Output the (X, Y) coordinate of the center of the cell containing the given text.  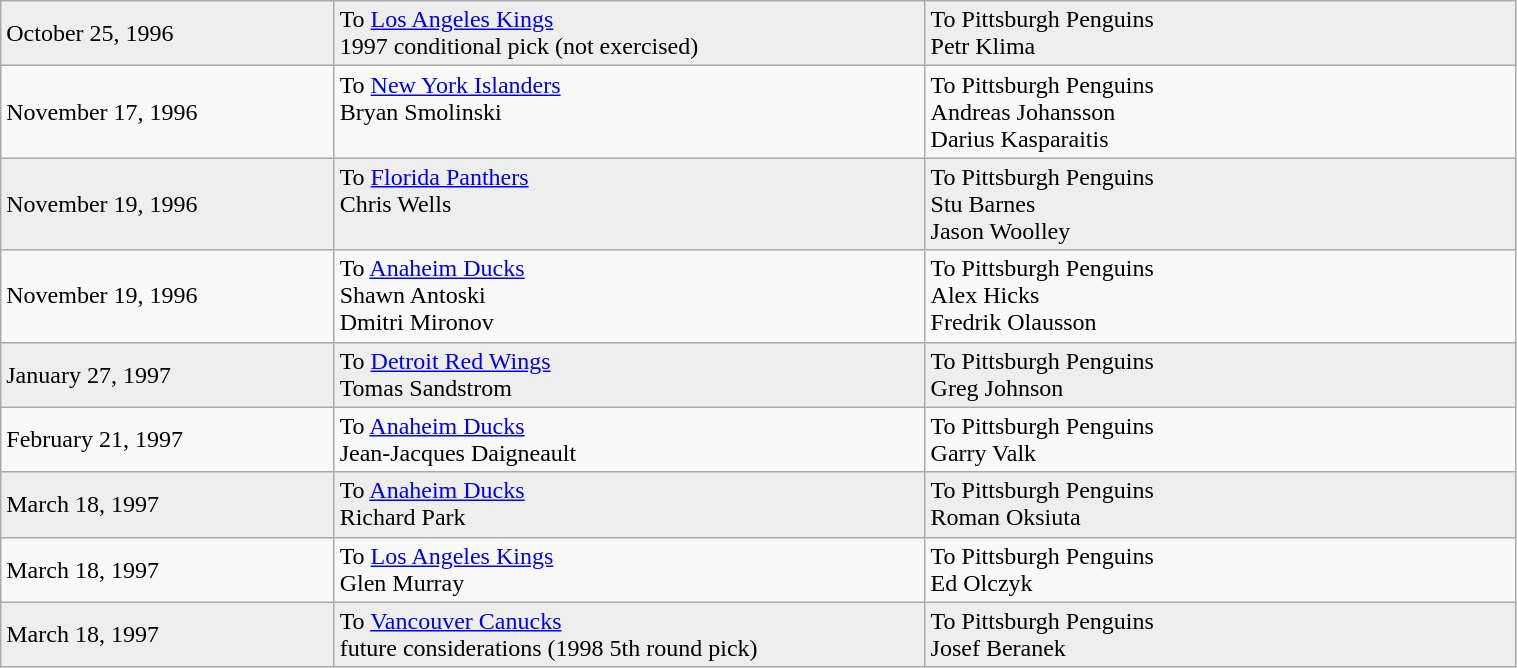
To Anaheim DucksRichard Park (630, 504)
To Florida PanthersChris Wells (630, 204)
To Pittsburgh PenguinsStu BarnesJason Woolley (1220, 204)
To Pittsburgh PenguinsEd Olczyk (1220, 570)
To Detroit Red WingsTomas Sandstrom (630, 374)
To Anaheim DucksJean-Jacques Daigneault (630, 440)
To Pittsburgh PenguinsPetr Klima (1220, 34)
To Pittsburgh PenguinsJosef Beranek (1220, 634)
To Pittsburgh PenguinsGreg Johnson (1220, 374)
October 25, 1996 (168, 34)
January 27, 1997 (168, 374)
February 21, 1997 (168, 440)
To Anaheim DucksShawn AntoskiDmitri Mironov (630, 296)
November 17, 1996 (168, 112)
To Pittsburgh PenguinsAlex HicksFredrik Olausson (1220, 296)
To Los Angeles KingsGlen Murray (630, 570)
To New York IslandersBryan Smolinski (630, 112)
To Pittsburgh PenguinsGarry Valk (1220, 440)
To Pittsburgh PenguinsAndreas JohanssonDarius Kasparaitis (1220, 112)
To Los Angeles Kings1997 conditional pick (not exercised) (630, 34)
To Vancouver Canucksfuture considerations (1998 5th round pick) (630, 634)
To Pittsburgh PenguinsRoman Oksiuta (1220, 504)
